Identify which cell holds the provided text, then report its [x, y] central coordinate. 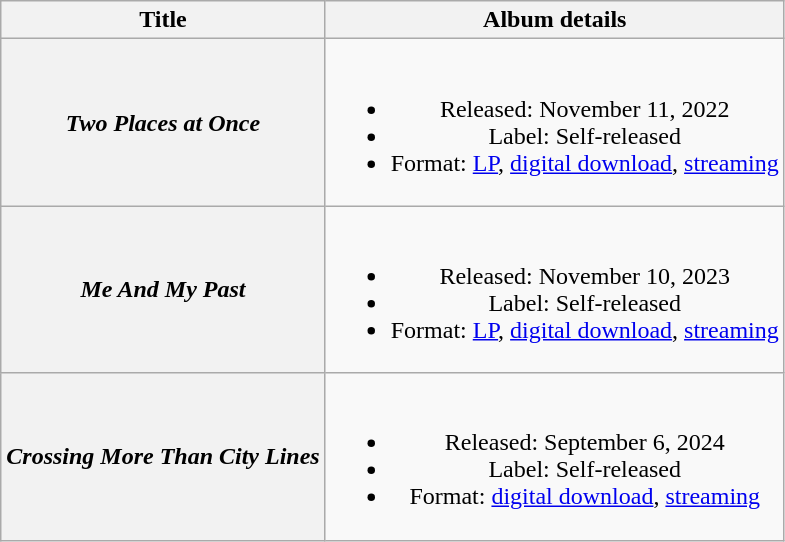
Title [163, 20]
Album details [554, 20]
Crossing More Than City Lines [163, 456]
Released: September 6, 2024Label: Self-releasedFormat: digital download, streaming [554, 456]
Released: November 10, 2023Label: Self-releasedFormat: LP, digital download, streaming [554, 290]
Me And My Past [163, 290]
Released: November 11, 2022Label: Self-releasedFormat: LP, digital download, streaming [554, 122]
Two Places at Once [163, 122]
